Scan for the cell matching the given text and deliver its [x, y] coordinate at center. 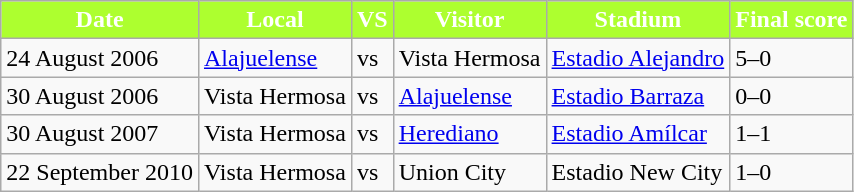
Stadium [638, 20]
Herediano [470, 134]
Estadio Barraza [638, 96]
Estadio Amílcar [638, 134]
VS [372, 20]
Visitor [470, 20]
24 August 2006 [100, 58]
1–1 [792, 134]
22 September 2010 [100, 172]
Estadio Alejandro [638, 58]
0–0 [792, 96]
Union City [470, 172]
Date [100, 20]
5–0 [792, 58]
Local [274, 20]
Final score [792, 20]
1–0 [792, 172]
30 August 2007 [100, 134]
Estadio New City [638, 172]
30 August 2006 [100, 96]
